Capture the cell that displays the provided text and extract its (x, y) central coordinate. 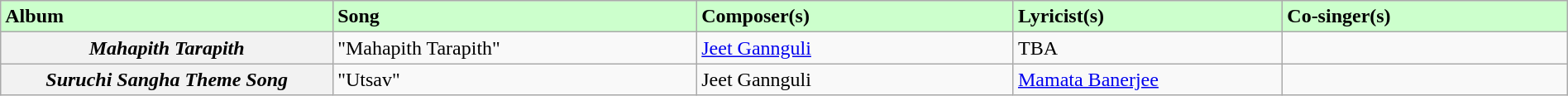
Composer(s) (855, 17)
Mahapith Tarapith (167, 48)
Album (167, 17)
Co-singer(s) (1425, 17)
Lyricist(s) (1148, 17)
"Utsav" (515, 79)
Suruchi Sangha Theme Song (167, 79)
"Mahapith Tarapith" (515, 48)
Mamata Banerjee (1148, 79)
Song (515, 17)
TBA (1148, 48)
